Capture the cell that displays the provided text and extract its (X, Y) central coordinate. 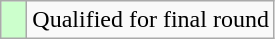
Qualified for final round (151, 20)
